Determine the (x, y) coordinate at the center of the cell enclosing the given text.  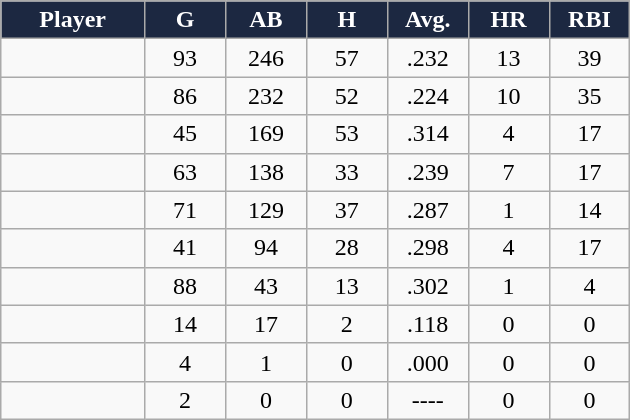
232 (266, 96)
.224 (428, 96)
93 (186, 58)
.287 (428, 210)
53 (346, 134)
138 (266, 172)
43 (266, 286)
86 (186, 96)
41 (186, 248)
37 (346, 210)
H (346, 20)
33 (346, 172)
.298 (428, 248)
39 (590, 58)
RBI (590, 20)
28 (346, 248)
---- (428, 400)
.000 (428, 362)
94 (266, 248)
.314 (428, 134)
129 (266, 210)
52 (346, 96)
G (186, 20)
.232 (428, 58)
Player (73, 20)
AB (266, 20)
45 (186, 134)
Avg. (428, 20)
246 (266, 58)
35 (590, 96)
7 (508, 172)
63 (186, 172)
.302 (428, 286)
10 (508, 96)
169 (266, 134)
.118 (428, 324)
HR (508, 20)
57 (346, 58)
.239 (428, 172)
88 (186, 286)
71 (186, 210)
